Search for the cell housing the specified text and yield its (x, y) center coordinate. 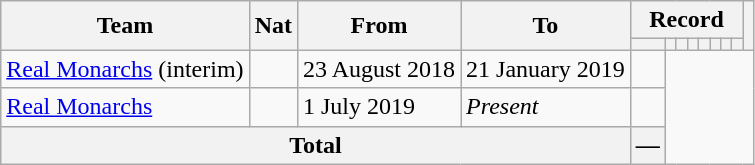
21 January 2019 (546, 69)
Real Monarchs (interim) (125, 69)
23 August 2018 (378, 69)
Nat (273, 26)
1 July 2019 (378, 107)
Record (686, 20)
From (378, 26)
To (546, 26)
Present (546, 107)
Team (125, 26)
Real Monarchs (125, 107)
— (648, 145)
Total (316, 145)
